Return the (x, y) coordinate for the center point of the cell that contains the specified text.  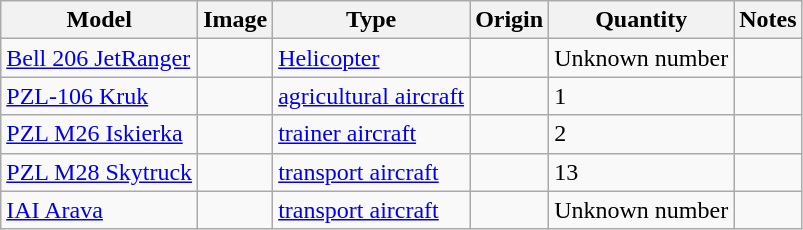
Image (236, 20)
Quantity (642, 20)
PZL-106 Kruk (100, 96)
1 (642, 96)
PZL M26 Iskierka (100, 134)
Type (372, 20)
agricultural aircraft (372, 96)
13 (642, 172)
Notes (768, 20)
trainer aircraft (372, 134)
IAI Arava (100, 210)
Helicopter (372, 58)
2 (642, 134)
Bell 206 JetRanger (100, 58)
PZL M28 Skytruck (100, 172)
Origin (510, 20)
Model (100, 20)
